Identify which cell holds the provided text, then report its [X, Y] central coordinate. 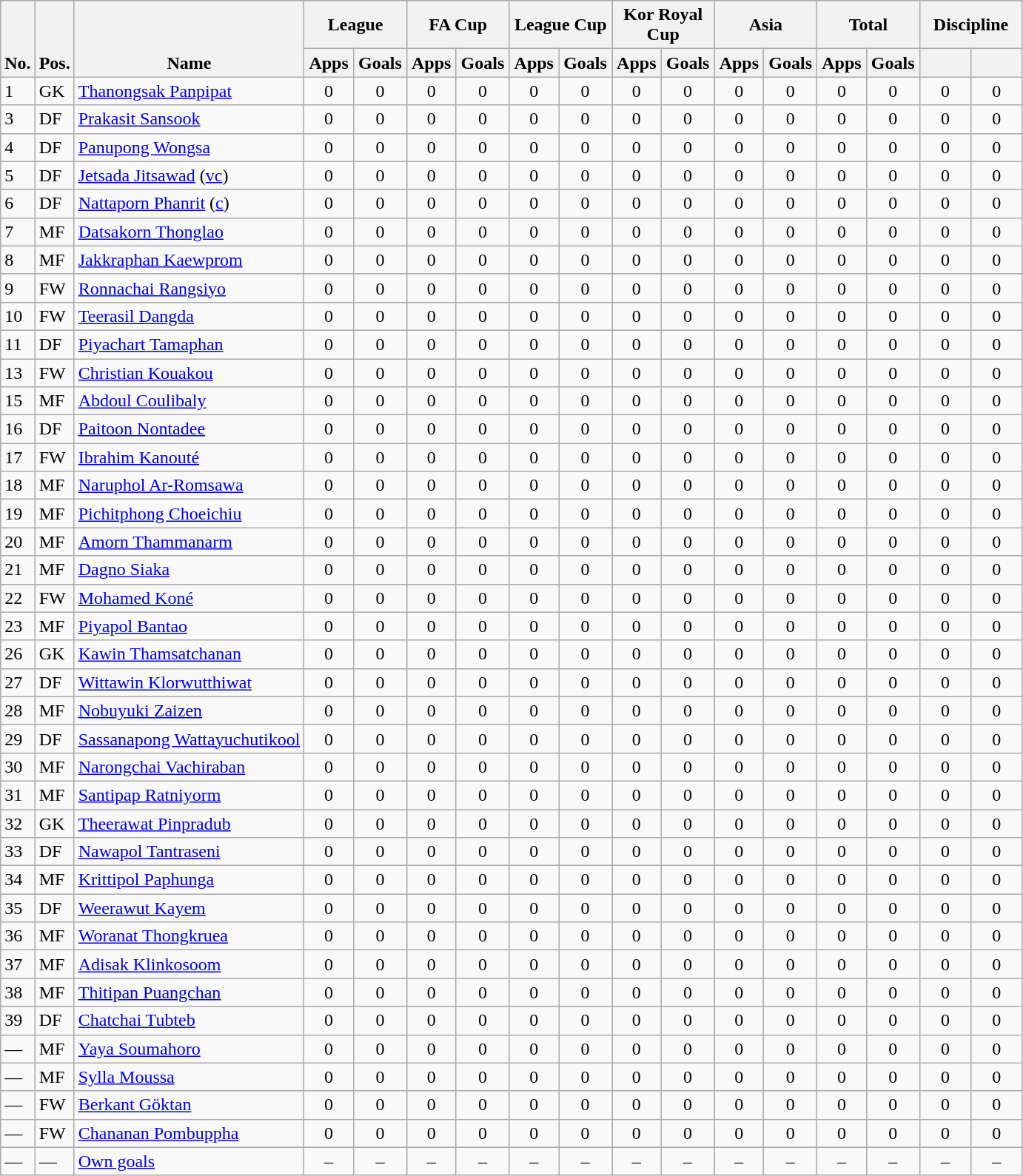
Nattaporn Phanrit (c) [189, 204]
20 [18, 542]
Prakasit Sansook [189, 119]
33 [18, 852]
Narongchai Vachiraban [189, 767]
Mohamed Koné [189, 598]
Name [189, 38]
28 [18, 710]
Sassanapong Wattayuchutikool [189, 739]
Amorn Thammanarm [189, 542]
Pichitphong Choeichiu [189, 514]
9 [18, 288]
38 [18, 992]
Christian Kouakou [189, 372]
16 [18, 429]
30 [18, 767]
26 [18, 654]
39 [18, 1021]
Pos. [55, 38]
27 [18, 682]
Chatchai Tubteb [189, 1021]
1 [18, 91]
Teerasil Dangda [189, 316]
Panupong Wongsa [189, 147]
5 [18, 175]
32 [18, 824]
36 [18, 936]
Piyapol Bantao [189, 626]
37 [18, 964]
FA Cup [457, 25]
No. [18, 38]
Jetsada Jitsawad (vc) [189, 175]
11 [18, 344]
Thitipan Puangchan [189, 992]
Chananan Pombuppha [189, 1133]
Theerawat Pinpradub [189, 824]
Datsakorn Thonglao [189, 232]
Abdoul Coulibaly [189, 401]
Asia [765, 25]
3 [18, 119]
22 [18, 598]
Berkant Göktan [189, 1105]
23 [18, 626]
8 [18, 260]
10 [18, 316]
League Cup [561, 25]
Discipline [971, 25]
Ibrahim Kanouté [189, 457]
15 [18, 401]
Own goals [189, 1161]
31 [18, 795]
League [355, 25]
Santipap Ratniyorm [189, 795]
21 [18, 570]
Naruphol Ar-Romsawa [189, 485]
Adisak Klinkosoom [189, 964]
29 [18, 739]
6 [18, 204]
Piyachart Tamaphan [189, 344]
Nobuyuki Zaizen [189, 710]
Sylla Moussa [189, 1077]
Ronnachai Rangsiyo [189, 288]
Dagno Siaka [189, 570]
Nawapol Tantraseni [189, 852]
35 [18, 908]
Kawin Thamsatchanan [189, 654]
Paitoon Nontadee [189, 429]
Total [869, 25]
Krittipol Paphunga [189, 880]
Weerawut Kayem [189, 908]
4 [18, 147]
Yaya Soumahoro [189, 1049]
Woranat Thongkruea [189, 936]
Jakkraphan Kaewprom [189, 260]
Wittawin Klorwutthiwat [189, 682]
18 [18, 485]
Kor Royal Cup [663, 25]
Thanongsak Panpipat [189, 91]
34 [18, 880]
17 [18, 457]
19 [18, 514]
13 [18, 372]
7 [18, 232]
